Output the (x, y) coordinate of the center of the cell containing the given text.  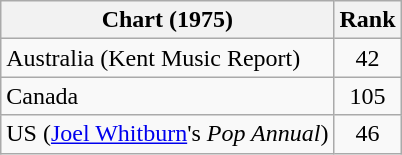
Chart (1975) (168, 20)
Australia (Kent Music Report) (168, 58)
Rank (368, 20)
US (Joel Whitburn's Pop Annual) (168, 134)
Canada (168, 96)
42 (368, 58)
105 (368, 96)
46 (368, 134)
